Detect which cell encompasses the target text, then output its (X, Y) center coordinate. 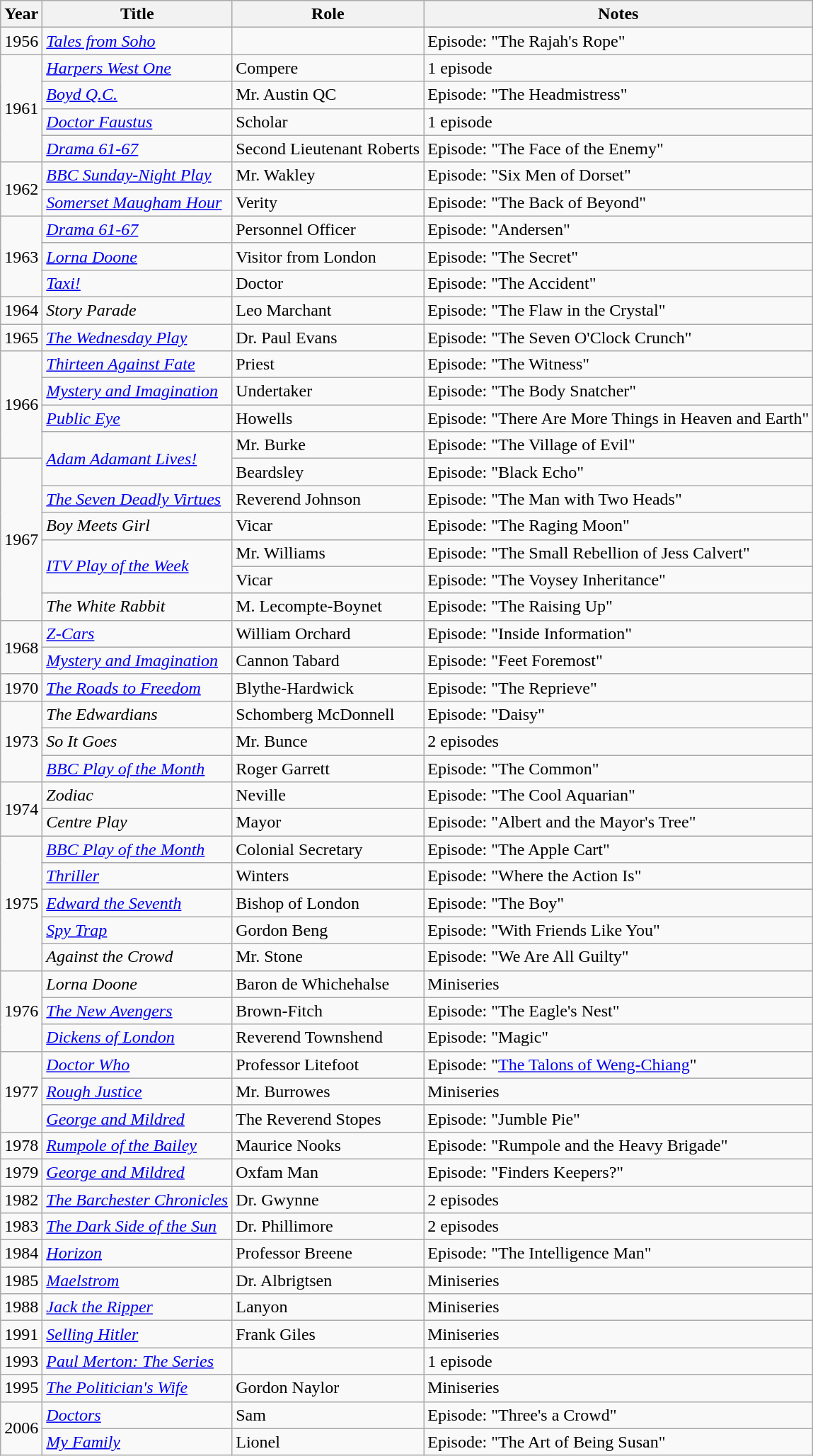
Personnel Officer (328, 229)
Reverend Townshend (328, 1038)
1977 (21, 1091)
Compere (328, 68)
Leo Marchant (328, 310)
Mayor (328, 822)
Episode: "The Apple Cart" (618, 849)
Episode: "With Friends Like You" (618, 930)
The Reverend Stopes (328, 1118)
Centre Play (137, 822)
Episode: "There Are More Things in Heaven and Earth" (618, 418)
Mr. Bunce (328, 741)
1976 (21, 1011)
1982 (21, 1200)
Boy Meets Girl (137, 526)
Episode: "The Intelligence Man" (618, 1254)
BBC Sunday-Night Play (137, 176)
Dr. Gwynne (328, 1200)
Episode: "Feet Foremost" (618, 660)
Year (21, 14)
Second Lieutenant Roberts (328, 149)
The Dark Side of the Sun (137, 1227)
Mr. Stone (328, 957)
Tales from Soho (137, 41)
Episode: "The Face of the Enemy" (618, 149)
The Roads to Freedom (137, 687)
Rough Justice (137, 1091)
1963 (21, 256)
Dr. Phillimore (328, 1227)
Priest (328, 365)
The White Rabbit (137, 607)
Episode: "The Voysey Inheritance" (618, 580)
1970 (21, 687)
Mr. Williams (328, 553)
Episode: "The Accident" (618, 283)
Doctors (137, 1415)
Episode: "Andersen" (618, 229)
Gordon Naylor (328, 1388)
Dr. Albrigtsen (328, 1280)
M. Lecompte-Boynet (328, 607)
The New Avengers (137, 1011)
Episode: "The Art of Being Susan" (618, 1442)
Thriller (137, 876)
Episode: "The Talons of Weng-Chiang" (618, 1065)
Episode: "We Are All Guilty" (618, 957)
Professor Breene (328, 1254)
Winters (328, 876)
Spy Trap (137, 930)
Notes (618, 14)
Episode: "The Raging Moon" (618, 526)
Episode: "Jumble Pie" (618, 1118)
Episode: "The Village of Evil" (618, 445)
Episode: "Finders Keepers?" (618, 1172)
Episode: "Daisy" (618, 714)
Lionel (328, 1442)
Episode: "The Man with Two Heads" (618, 499)
Bishop of London (328, 903)
Mr. Wakley (328, 176)
Episode: "The Seven O'Clock Crunch" (618, 338)
Doctor Who (137, 1065)
Gordon Beng (328, 930)
Episode: "The Secret" (618, 256)
Blythe-Hardwick (328, 687)
Taxi! (137, 283)
Mr. Burrowes (328, 1091)
1985 (21, 1280)
Reverend Johnson (328, 499)
Somerset Maugham Hour (137, 202)
Dickens of London (137, 1038)
The Politician's Wife (137, 1388)
Adam Adamant Lives! (137, 459)
Episode: "Three's a Crowd" (618, 1415)
Lanyon (328, 1307)
Colonial Secretary (328, 849)
Episode: "The Flaw in the Crystal" (618, 310)
1975 (21, 903)
1995 (21, 1388)
Episode: "The Common" (618, 768)
1991 (21, 1334)
Frank Giles (328, 1334)
My Family (137, 1442)
Harpers West One (137, 68)
1974 (21, 809)
William Orchard (328, 634)
Zodiac (137, 796)
Episode: "The Body Snatcher" (618, 391)
The Wednesday Play (137, 338)
Episode: "The Boy" (618, 903)
1984 (21, 1254)
Baron de Whichehalse (328, 984)
Scholar (328, 122)
Doctor (328, 283)
The Barchester Chronicles (137, 1200)
So It Goes (137, 741)
Episode: "The Raising Up" (618, 607)
Episode: "The Headmistress" (618, 95)
Doctor Faustus (137, 122)
Jack the Ripper (137, 1307)
Mr. Austin QC (328, 95)
2006 (21, 1428)
1966 (21, 405)
Episode: "Where the Action Is" (618, 876)
Selling Hitler (137, 1334)
Paul Merton: The Series (137, 1361)
Brown-Fitch (328, 1011)
Episode: "The Back of Beyond" (618, 202)
ITV Play of the Week (137, 566)
Episode: "The Reprieve" (618, 687)
Rumpole of the Bailey (137, 1145)
Story Parade (137, 310)
Howells (328, 418)
Episode: "Albert and the Mayor's Tree" (618, 822)
Episode: "The Small Rebellion of Jess Calvert" (618, 553)
Maelstrom (137, 1280)
Roger Garrett (328, 768)
Verity (328, 202)
Beardsley (328, 472)
1978 (21, 1145)
Episode: "The Rajah's Rope" (618, 41)
The Seven Deadly Virtues (137, 499)
1968 (21, 647)
Thirteen Against Fate (137, 365)
1956 (21, 41)
1962 (21, 189)
Mr. Burke (328, 445)
Episode: "Rumpole and the Heavy Brigade" (618, 1145)
Episode: "Inside Information" (618, 634)
Professor Litefoot (328, 1065)
Edward the Seventh (137, 903)
Episode: "Black Echo" (618, 472)
1973 (21, 741)
Title (137, 14)
Episode: "Six Men of Dorset" (618, 176)
1993 (21, 1361)
Schomberg McDonnell (328, 714)
1964 (21, 310)
1979 (21, 1172)
Undertaker (328, 391)
The Edwardians (137, 714)
Against the Crowd (137, 957)
Z-Cars (137, 634)
Maurice Nooks (328, 1145)
Episode: "The Cool Aquarian" (618, 796)
Public Eye (137, 418)
Cannon Tabard (328, 660)
Neville (328, 796)
Horizon (137, 1254)
Episode: "Magic" (618, 1038)
Episode: "The Eagle's Nest" (618, 1011)
Visitor from London (328, 256)
Sam (328, 1415)
1988 (21, 1307)
Episode: "The Witness" (618, 365)
Role (328, 14)
1961 (21, 108)
Dr. Paul Evans (328, 338)
Boyd Q.C. (137, 95)
Oxfam Man (328, 1172)
1967 (21, 539)
1983 (21, 1227)
1965 (21, 338)
